Search for the cell housing the specified text and yield its (X, Y) center coordinate. 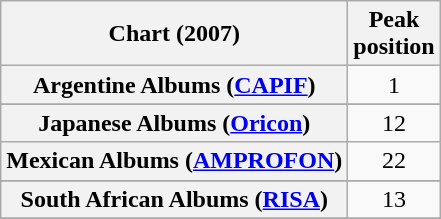
1 (394, 85)
South African Albums (RISA) (174, 199)
12 (394, 123)
Mexican Albums (AMPROFON) (174, 161)
13 (394, 199)
Chart (2007) (174, 34)
Peakposition (394, 34)
22 (394, 161)
Argentine Albums (CAPIF) (174, 85)
Japanese Albums (Oricon) (174, 123)
